Detect which cell encompasses the target text, then output its (x, y) center coordinate. 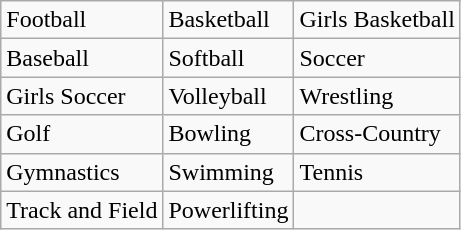
Cross-Country (377, 134)
Powerlifting (228, 210)
Swimming (228, 172)
Gymnastics (82, 172)
Wrestling (377, 96)
Volleyball (228, 96)
Girls Soccer (82, 96)
Football (82, 20)
Track and Field (82, 210)
Golf (82, 134)
Bowling (228, 134)
Tennis (377, 172)
Basketball (228, 20)
Baseball (82, 58)
Softball (228, 58)
Girls Basketball (377, 20)
Soccer (377, 58)
